Locate the cell with the specified text and output its [x, y] center coordinate. 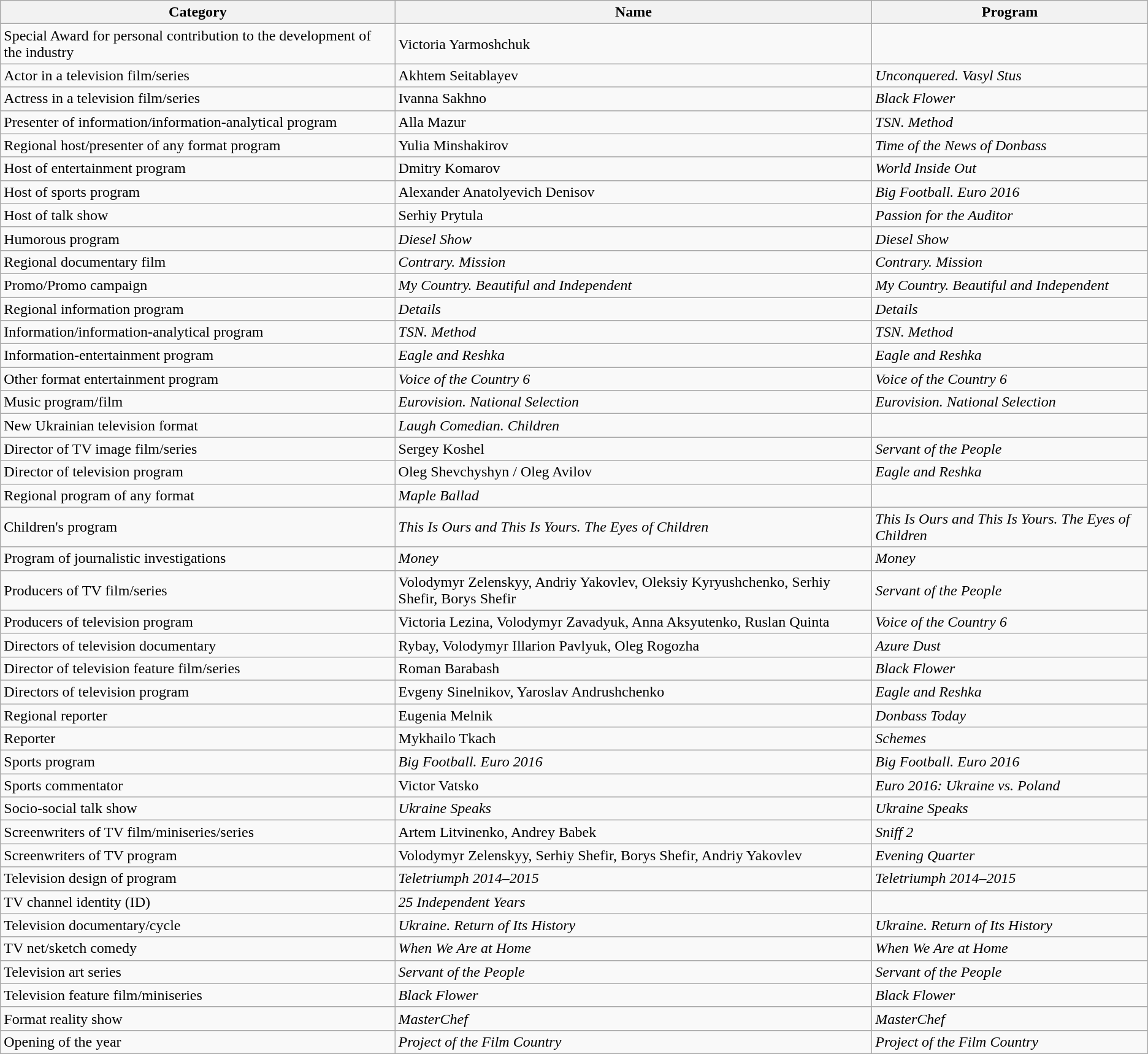
Regional documentary film [197, 262]
Director of television program [197, 472]
Regional information program [197, 308]
Program [1009, 12]
Akhtem Seitablayev [633, 75]
Directors of television documentary [197, 645]
Unconquered. Vasyl Stus [1009, 75]
Ivanna Sakhno [633, 99]
25 Independent Years [633, 902]
Eugenia Melnik [633, 716]
Host of entertainment program [197, 169]
Television art series [197, 972]
Yulia Minshakirov [633, 145]
Opening of the year [197, 1042]
Television design of program [197, 879]
Information-entertainment program [197, 356]
Other format entertainment program [197, 379]
Host of talk show [197, 215]
Category [197, 12]
Victor Vatsko [633, 785]
Dmitry Komarov [633, 169]
Evening Quarter [1009, 855]
Evgeny Sinelnikov, Yaroslav Andrushchenko [633, 692]
Alla Mazur [633, 122]
Name [633, 12]
Oleg Shevchyshyn / Oleg Avilov [633, 472]
Roman Barabash [633, 668]
Time of the News of Donbass [1009, 145]
Director of TV image film/series [197, 449]
Sergey Koshel [633, 449]
Actress in a television film/series [197, 99]
Directors of television program [197, 692]
Regional reporter [197, 716]
Sniff 2 [1009, 832]
Passion for the Auditor [1009, 215]
Reporter [197, 739]
Maple Ballad [633, 495]
Victoria Lezina, Volodymyr Zavadyuk, Anna Aksyutenko, Ruslan Quinta [633, 622]
New Ukrainian television format [197, 426]
Television documentary/cycle [197, 925]
Children's program [197, 527]
Euro 2016: Ukraine vs. Poland [1009, 785]
Donbass Today [1009, 716]
Laugh Comedian. Children [633, 426]
Producers of television program [197, 622]
Socio-social talk show [197, 809]
Information/information-analytical program [197, 332]
TV channel identity (ID) [197, 902]
World Inside Out [1009, 169]
Producers of TV film/series [197, 590]
Volodymyr Zelenskyy, Andriy Yakovlev, Oleksiy Kyryushchenko, Serhiy Shefir, Borys Shefir [633, 590]
Host of sports program [197, 192]
Music program/film [197, 402]
Television feature film/miniseries [197, 995]
Victoria Yarmoshchuk [633, 44]
Actor in a television film/series [197, 75]
Mykhailo Tkach [633, 739]
Schemes [1009, 739]
Sports program [197, 762]
Alexander Anatolyevich Denisov [633, 192]
Program of journalistic investigations [197, 559]
Rybay, Volodymyr Illarion Pavlyuk, Oleg Rogozha [633, 645]
Screenwriters of TV program [197, 855]
Artem Litvinenko, Andrey Babek [633, 832]
Volodymyr Zelenskyy, Serhiy Shefir, Borys Shefir, Andriy Yakovlev [633, 855]
Regional program of any format [197, 495]
Regional host/presenter of any format program [197, 145]
Screenwriters of TV film/miniseries/series [197, 832]
Promo/Promo campaign [197, 285]
Sports commentator [197, 785]
Presenter of information/information-analytical program [197, 122]
Format reality show [197, 1018]
Special Award for personal contribution to the development of the industry [197, 44]
Serhiy Prytula [633, 215]
Director of television feature film/series [197, 668]
Humorous program [197, 239]
TV net/sketch comedy [197, 949]
Azure Dust [1009, 645]
